For the text-containing cell, return its midpoint in (x, y) coordinate format. 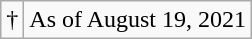
† (12, 20)
As of August 19, 2021 (138, 20)
